Locate the cell with the specified text and output its (x, y) center coordinate. 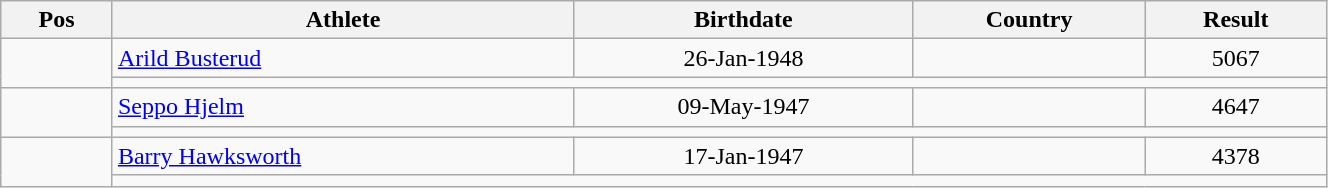
Birthdate (744, 20)
Seppo Hjelm (342, 107)
Result (1236, 20)
Barry Hawksworth (342, 156)
26-Jan-1948 (744, 58)
Athlete (342, 20)
17-Jan-1947 (744, 156)
09-May-1947 (744, 107)
Pos (57, 20)
Country (1029, 20)
4378 (1236, 156)
4647 (1236, 107)
5067 (1236, 58)
Arild Busterud (342, 58)
